Provide the [x, y] coordinate of the cell's center where the given text is located.  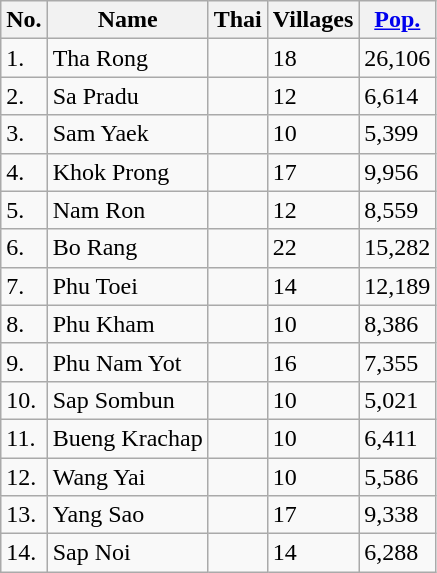
9. [24, 362]
Khok Prong [128, 172]
16 [313, 362]
Tha Rong [128, 58]
Thai [238, 20]
Phu Kham [128, 324]
18 [313, 58]
12. [24, 477]
13. [24, 515]
3. [24, 134]
5,021 [398, 400]
11. [24, 438]
No. [24, 20]
5. [24, 210]
9,338 [398, 515]
Phu Nam Yot [128, 362]
5,586 [398, 477]
8,559 [398, 210]
4. [24, 172]
6,288 [398, 553]
9,956 [398, 172]
Wang Yai [128, 477]
Bueng Krachap [128, 438]
Sa Pradu [128, 96]
Villages [313, 20]
2. [24, 96]
5,399 [398, 134]
10. [24, 400]
Nam Ron [128, 210]
8,386 [398, 324]
Phu Toei [128, 286]
Bo Rang [128, 248]
Yang Sao [128, 515]
6,411 [398, 438]
26,106 [398, 58]
14. [24, 553]
6,614 [398, 96]
Name [128, 20]
Sam Yaek [128, 134]
15,282 [398, 248]
1. [24, 58]
Sap Sombun [128, 400]
12,189 [398, 286]
Pop. [398, 20]
Sap Noi [128, 553]
6. [24, 248]
7,355 [398, 362]
8. [24, 324]
22 [313, 248]
7. [24, 286]
